Return [X, Y] of the center of cell containing provided text 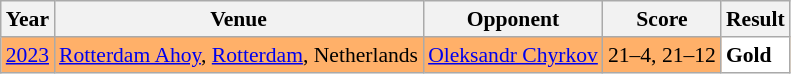
21–4, 21–12 [662, 55]
2023 [28, 55]
Rotterdam Ahoy, Rotterdam, Netherlands [238, 55]
Result [756, 19]
Gold [756, 55]
Opponent [513, 19]
Score [662, 19]
Oleksandr Chyrkov [513, 55]
Venue [238, 19]
Year [28, 19]
